Provide the [x, y] coordinate of the cell's center where the given text is located.  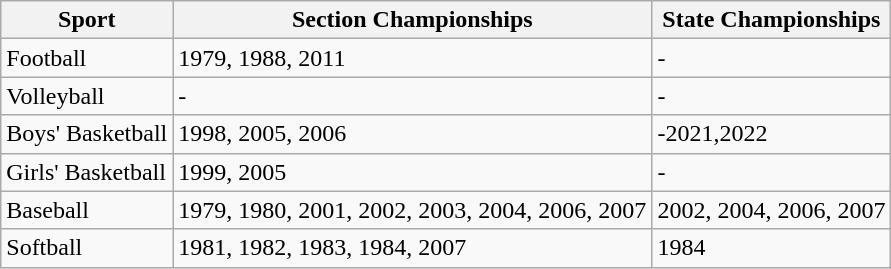
1998, 2005, 2006 [412, 134]
1984 [772, 248]
Volleyball [87, 96]
1979, 1988, 2011 [412, 58]
State Championships [772, 20]
Boys' Basketball [87, 134]
Sport [87, 20]
Girls' Basketball [87, 172]
Baseball [87, 210]
-2021,2022 [772, 134]
Football [87, 58]
1979, 1980, 2001, 2002, 2003, 2004, 2006, 2007 [412, 210]
Softball [87, 248]
1999, 2005 [412, 172]
1981, 1982, 1983, 1984, 2007 [412, 248]
2002, 2004, 2006, 2007 [772, 210]
Section Championships [412, 20]
